Find where the given text appears and provide that cell's center as (x, y) coordinate. 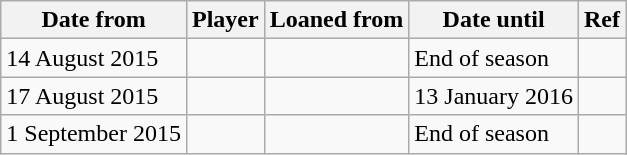
Player (225, 20)
Date from (94, 20)
Ref (602, 20)
17 August 2015 (94, 96)
Loaned from (336, 20)
1 September 2015 (94, 134)
14 August 2015 (94, 58)
Date until (494, 20)
13 January 2016 (494, 96)
